From the cell containing the given text, extract its center point as (x, y) coordinate. 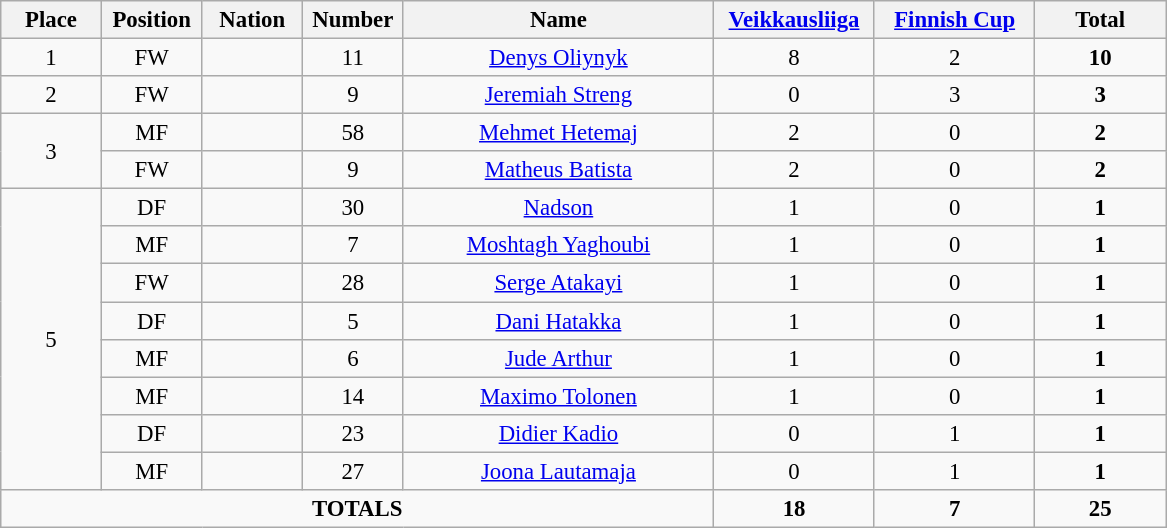
6 (354, 358)
Denys Oliynyk (558, 58)
Number (354, 20)
8 (794, 58)
18 (794, 509)
Serge Atakayi (558, 283)
Mehmet Hetemaj (558, 133)
Place (52, 20)
27 (354, 471)
Jude Arthur (558, 358)
Position (152, 20)
Moshtagh Yaghoubi (558, 245)
Didier Kadio (558, 433)
23 (354, 433)
Name (558, 20)
30 (354, 208)
Dani Hatakka (558, 321)
Nation (252, 20)
25 (1100, 509)
Jeremiah Streng (558, 95)
14 (354, 396)
10 (1100, 58)
TOTALS (358, 509)
Nadson (558, 208)
Total (1100, 20)
Finnish Cup (954, 20)
Joona Lautamaja (558, 471)
58 (354, 133)
Veikkausliiga (794, 20)
Matheus Batista (558, 170)
11 (354, 58)
28 (354, 283)
Maximo Tolonen (558, 396)
